Determine the (X, Y) coordinate at the center of the cell enclosing the given text.  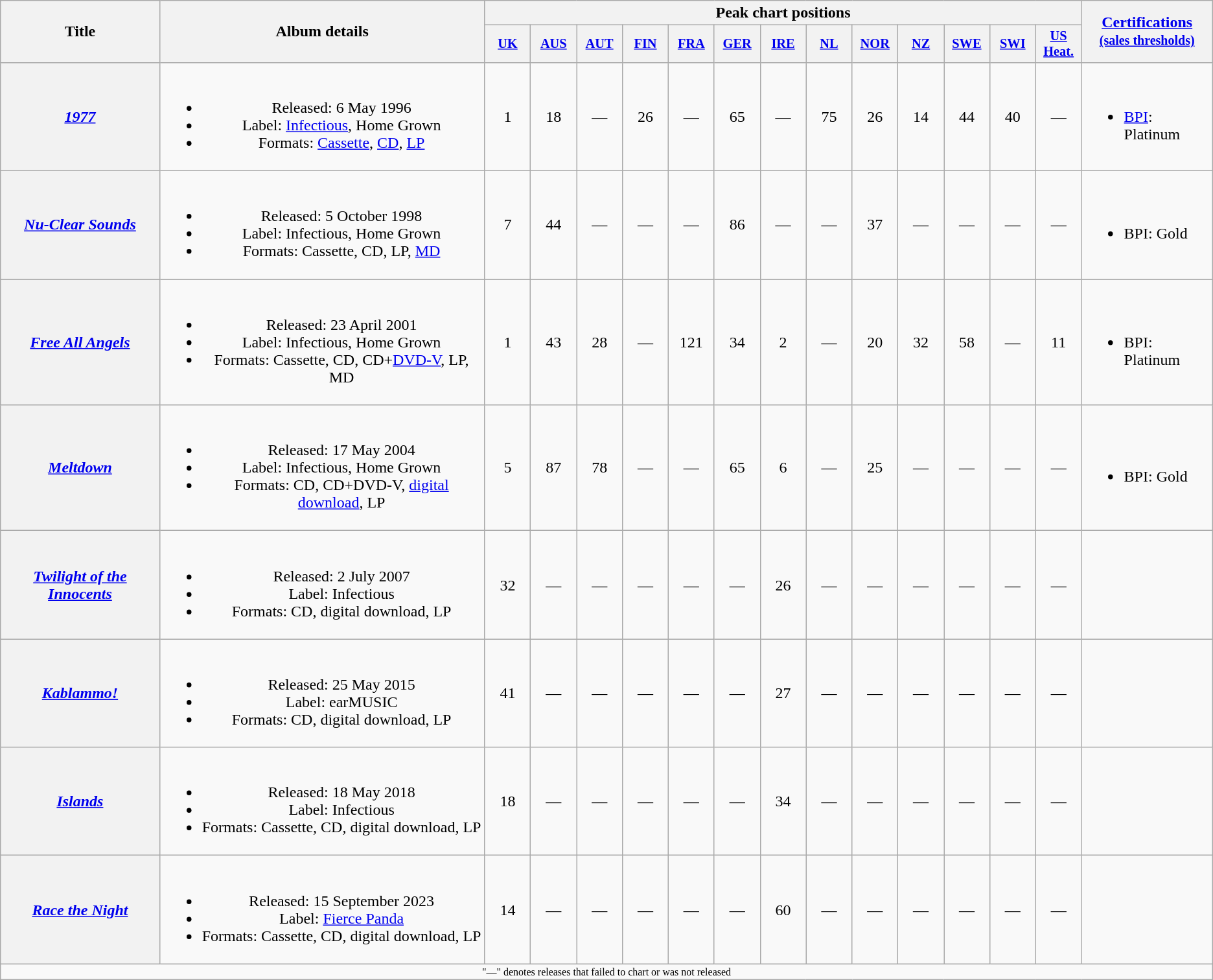
NL (829, 44)
25 (875, 468)
20 (875, 342)
2 (783, 342)
SWE (967, 44)
75 (829, 117)
Islands (80, 801)
27 (783, 694)
6 (783, 468)
Released: 17 May 2004Label: Infectious, Home GrownFormats: CD, CD+DVD-V, digital download, LP (322, 468)
43 (553, 342)
58 (967, 342)
Album details (322, 32)
78 (600, 468)
GER (737, 44)
Peak chart positions (783, 13)
Nu-Clear Sounds (80, 226)
60 (783, 910)
UK (508, 44)
Released: 15 September 2023Label: Fierce PandaFormats: Cassette, CD, digital download, LP (322, 910)
28 (600, 342)
121 (691, 342)
Released: 25 May 2015Label: earMUSICFormats: CD, digital download, LP (322, 694)
SWI (1012, 44)
Certifications(sales thresholds) (1147, 32)
41 (508, 694)
Released: 5 October 1998Label: Infectious, Home GrownFormats: Cassette, CD, LP, MD (322, 226)
Released: 6 May 1996Label: Infectious, Home GrownFormats: Cassette, CD, LP (322, 117)
Free All Angels (80, 342)
Meltdown (80, 468)
Kablammo! (80, 694)
11 (1059, 342)
87 (553, 468)
Title (80, 32)
1977 (80, 117)
"—" denotes releases that failed to chart or was not released (606, 972)
7 (508, 226)
Released: 23 April 2001Label: Infectious, Home GrownFormats: Cassette, CD, CD+DVD-V, LP, MD (322, 342)
Released: 18 May 2018Label: InfectiousFormats: Cassette, CD, digital download, LP (322, 801)
5 (508, 468)
37 (875, 226)
40 (1012, 117)
Twilight of the Innocents (80, 585)
AUS (553, 44)
FRA (691, 44)
Released: 2 July 2007Label: InfectiousFormats: CD, digital download, LP (322, 585)
US Heat. (1059, 44)
NZ (921, 44)
NOR (875, 44)
86 (737, 226)
IRE (783, 44)
AUT (600, 44)
Race the Night (80, 910)
FIN (645, 44)
